Search for the cell housing the specified text and yield its [x, y] center coordinate. 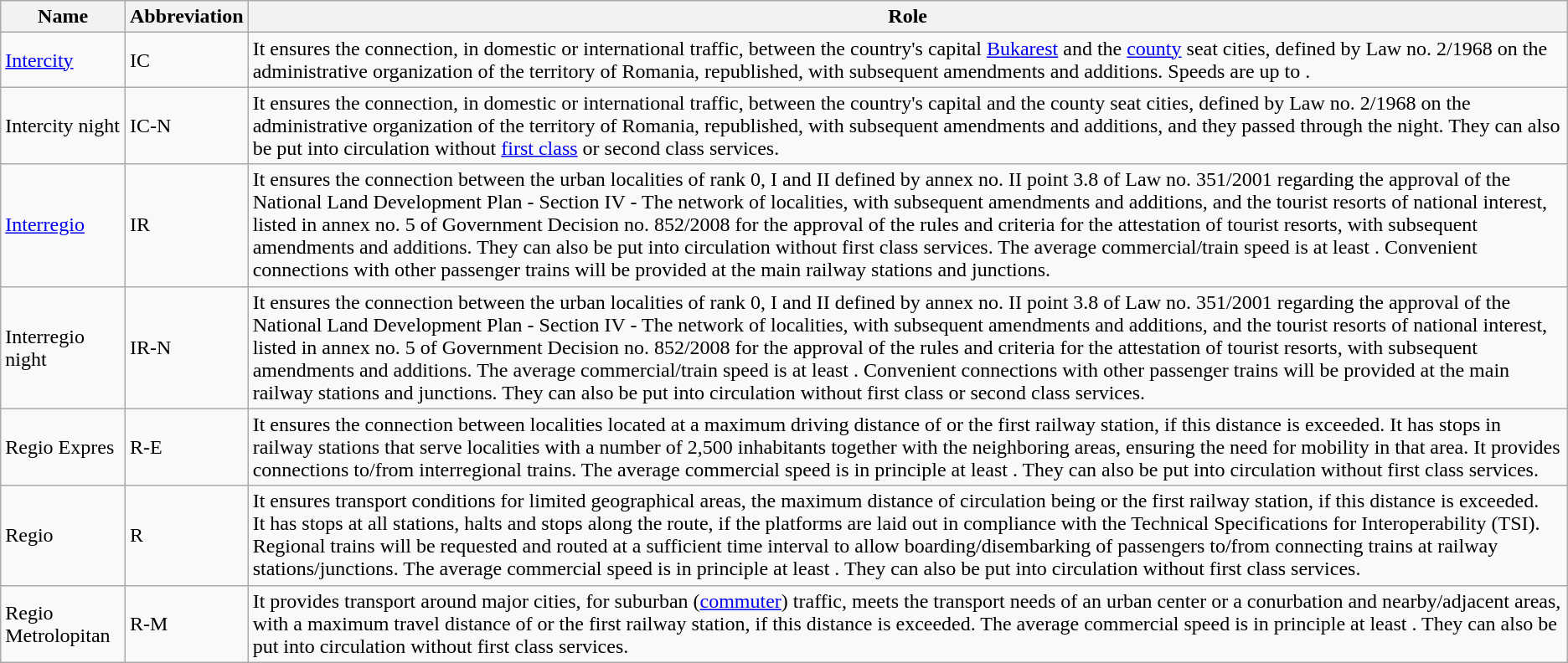
IR-N [186, 347]
Regio Metrolopitan [64, 624]
R-E [186, 447]
R [186, 536]
IR [186, 225]
Role [908, 17]
Regio [64, 536]
Name [64, 17]
Intercity [64, 60]
Intercity night [64, 126]
R-M [186, 624]
Interregio night [64, 347]
IC-N [186, 126]
IC [186, 60]
Abbreviation [186, 17]
Regio Expres [64, 447]
Interregio [64, 225]
